Return the (x, y) coordinate for the center point of the cell that contains the specified text.  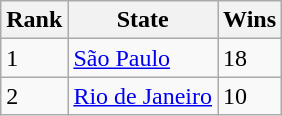
Rank (34, 20)
2 (34, 96)
São Paulo (143, 58)
10 (250, 96)
Wins (250, 20)
State (143, 20)
1 (34, 58)
18 (250, 58)
Rio de Janeiro (143, 96)
